Return the [x, y] coordinate for the center point of the cell that contains the specified text.  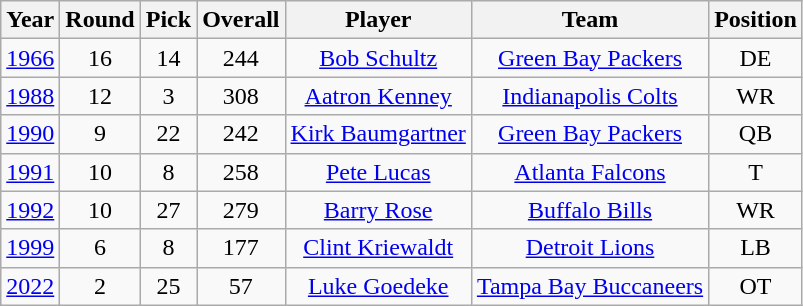
Barry Rose [378, 210]
258 [241, 172]
OT [756, 286]
279 [241, 210]
6 [100, 248]
Player [378, 20]
Tampa Bay Buccaneers [590, 286]
Atlanta Falcons [590, 172]
57 [241, 286]
Position [756, 20]
3 [168, 96]
DE [756, 58]
22 [168, 134]
244 [241, 58]
Luke Goedeke [378, 286]
12 [100, 96]
Pete Lucas [378, 172]
Bob Schultz [378, 58]
QB [756, 134]
T [756, 172]
1966 [30, 58]
16 [100, 58]
Year [30, 20]
9 [100, 134]
14 [168, 58]
25 [168, 286]
1991 [30, 172]
Overall [241, 20]
27 [168, 210]
Kirk Baumgartner [378, 134]
242 [241, 134]
LB [756, 248]
1990 [30, 134]
Buffalo Bills [590, 210]
Indianapolis Colts [590, 96]
Round [100, 20]
308 [241, 96]
Pick [168, 20]
Detroit Lions [590, 248]
Team [590, 20]
177 [241, 248]
Clint Kriewaldt [378, 248]
2 [100, 286]
Aatron Kenney [378, 96]
1992 [30, 210]
1988 [30, 96]
2022 [30, 286]
1999 [30, 248]
